Detect which cell encompasses the target text, then output its (x, y) center coordinate. 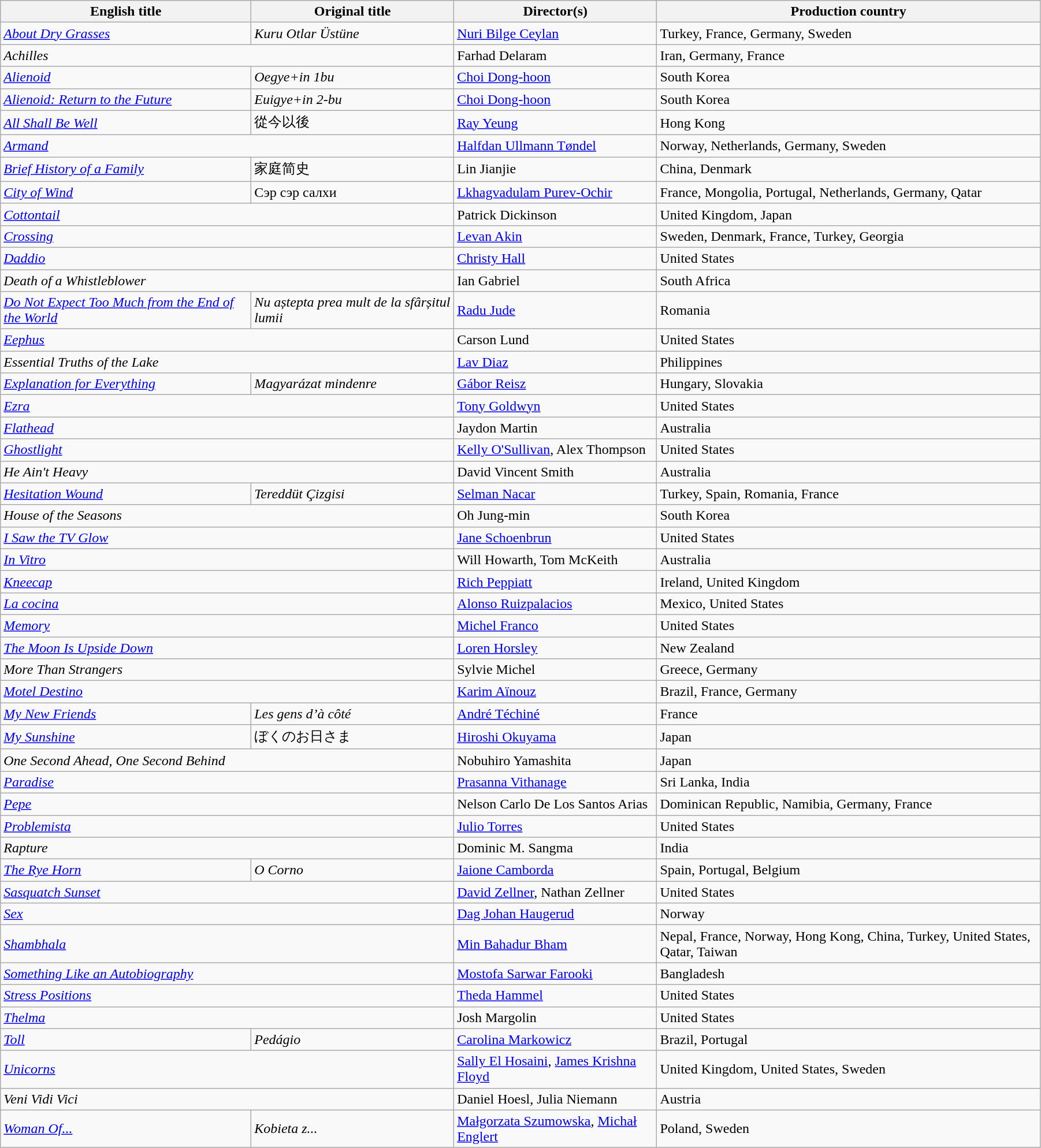
Oegye+in 1bu (352, 77)
Ray Yeung (556, 122)
Nu aștepta prea mult de la sfârșitul lumii (352, 311)
Crossing (228, 236)
Lav Diaz (556, 362)
Selman Nacar (556, 494)
Nelson Carlo De Los Santos Arias (556, 804)
The Moon Is Upside Down (228, 647)
Nuri Bilge Ceylan (556, 33)
Karim Aïnouz (556, 692)
Hong Kong (849, 122)
Production country (849, 12)
Iran, Germany, France (849, 55)
Min Bahadur Bham (556, 944)
Explanation for Everything (126, 384)
Tony Goldwyn (556, 406)
Brazil, France, Germany (849, 692)
Dag Johan Haugerud (556, 914)
United Kingdom, United States, Sweden (849, 1069)
Romania (849, 311)
Les gens d’à côté (352, 714)
家庭简史 (352, 170)
Jaydon Martin (556, 428)
Unicorns (228, 1069)
One Second Ahead, One Second Behind (228, 760)
Death of a Whistleblower (228, 280)
South Africa (849, 280)
Daddio (228, 258)
Theda Hammel (556, 996)
Kelly O'Sullivan, Alex Thompson (556, 450)
Sri Lanka, India (849, 782)
從今以後 (352, 122)
Josh Margolin (556, 1017)
Alonso Ruizpalacios (556, 603)
Mexico, United States (849, 603)
The Rye Horn (126, 870)
Radu Jude (556, 311)
Magyarázat mindenre (352, 384)
Do Not Expect Too Much from the End of the World (126, 311)
My New Friends (126, 714)
He Ain't Heavy (228, 472)
Jaione Camborda (556, 870)
Dominic M. Sangma (556, 848)
Euigye+in 2-bu (352, 99)
Sasquatch Sunset (228, 892)
Levan Akin (556, 236)
André Téchiné (556, 714)
Dominican Republic, Namibia, Germany, France (849, 804)
Michel Franco (556, 625)
Ireland, United Kingdom (849, 582)
Nobuhiro Yamashita (556, 760)
Will Howarth, Tom McKeith (556, 560)
English title (126, 12)
New Zealand (849, 647)
Alienoid (126, 77)
O Corno (352, 870)
Motel Destino (228, 692)
Original title (352, 12)
Mostofa Sarwar Farooki (556, 974)
Farhad Delaram (556, 55)
Memory (228, 625)
Norway, Netherlands, Germany, Sweden (849, 146)
India (849, 848)
Hesitation Wound (126, 494)
Halfdan Ullmann Tøndel (556, 146)
House of the Seasons (228, 516)
Alienoid: Return to the Future (126, 99)
Rapture (228, 848)
Jane Schoenbrun (556, 538)
Daniel Hoesl, Julia Niemann (556, 1099)
Director(s) (556, 12)
Flathead (228, 428)
Thelma (228, 1017)
Loren Horsley (556, 647)
France, Mongolia, Portugal, Netherlands, Germany, Qatar (849, 192)
Spain, Portugal, Belgium (849, 870)
My Sunshine (126, 737)
Toll (126, 1039)
Turkey, Spain, Romania, France (849, 494)
Lkhagvadulam Purev-Ochir (556, 192)
Carolina Markowicz (556, 1039)
Armand (228, 146)
Kobieta z... (352, 1128)
Oh Jung-min (556, 516)
Norway (849, 914)
Prasanna Vithanage (556, 782)
Stress Positions (228, 996)
Sex (228, 914)
Lin Jianjie (556, 170)
Turkey, France, Germany, Sweden (849, 33)
David Zellner, Nathan Zellner (556, 892)
Ian Gabriel (556, 280)
Nepal, France, Norway, Hong Kong, China, Turkey, United States, Qatar, Taiwan (849, 944)
City of Wind (126, 192)
Ezra (228, 406)
Brief History of a Family (126, 170)
Austria (849, 1099)
Сэр сэр салхи (352, 192)
Shambhala (228, 944)
More Than Strangers (228, 670)
Paradise (228, 782)
Pedágio (352, 1039)
United Kingdom, Japan (849, 214)
Sally El Hosaini, James Krishna Floyd (556, 1069)
Philippines (849, 362)
Kneecap (228, 582)
Something Like an Autobiography (228, 974)
Ghostlight (228, 450)
I Saw the TV Glow (228, 538)
China, Denmark (849, 170)
Hungary, Slovakia (849, 384)
Tereddüt Çizgisi (352, 494)
Cottontail (228, 214)
Woman Of... (126, 1128)
All Shall Be Well (126, 122)
Poland, Sweden (849, 1128)
Problemista (228, 826)
La cocina (228, 603)
Eephus (228, 340)
Patrick Dickinson (556, 214)
Achilles (228, 55)
Pepe (228, 804)
Rich Peppiatt (556, 582)
Gábor Reisz (556, 384)
Greece, Germany (849, 670)
Essential Truths of the Lake (228, 362)
France (849, 714)
Hiroshi Okuyama (556, 737)
Sweden, Denmark, France, Turkey, Georgia (849, 236)
About Dry Grasses (126, 33)
ぼくのお日さま (352, 737)
Brazil, Portugal (849, 1039)
Carson Lund (556, 340)
Bangladesh (849, 974)
In Vitro (228, 560)
Julio Torres (556, 826)
Christy Hall (556, 258)
David Vincent Smith (556, 472)
Kuru Otlar Üstüne (352, 33)
Małgorzata Szumowska, Michał Englert (556, 1128)
Veni Vidi Vici (228, 1099)
Sylvie Michel (556, 670)
